Provide the (x, y) coordinate of the cell's center where the given text is located.  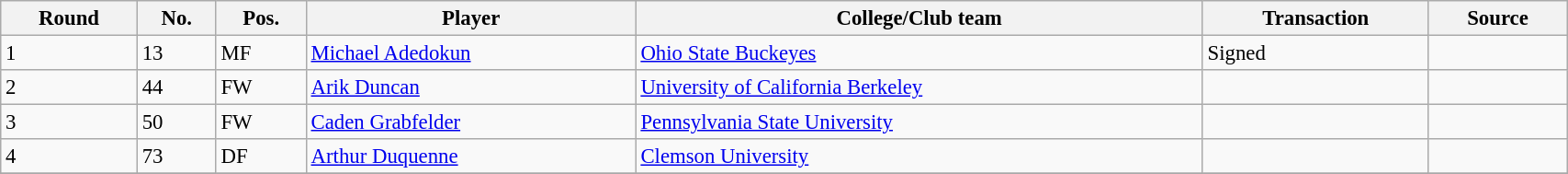
MF (261, 53)
1 (70, 53)
Pennsylvania State University (919, 122)
Source (1497, 18)
Round (70, 18)
Signed (1315, 53)
Ohio State Buckeyes (919, 53)
13 (176, 53)
4 (70, 157)
44 (176, 87)
2 (70, 87)
College/Club team (919, 18)
Player (470, 18)
Pos. (261, 18)
DF (261, 157)
73 (176, 157)
University of California Berkeley (919, 87)
Clemson University (919, 157)
3 (70, 122)
Transaction (1315, 18)
Arthur Duquenne (470, 157)
No. (176, 18)
Caden Grabfelder (470, 122)
Arik Duncan (470, 87)
Michael Adedokun (470, 53)
50 (176, 122)
